Scan for the cell matching the given text and deliver its (x, y) coordinate at center. 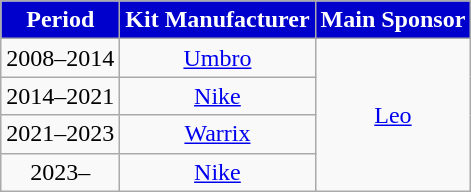
2023– (60, 172)
Umbro (218, 58)
Period (60, 20)
2014–2021 (60, 96)
Warrix (218, 134)
2008–2014 (60, 58)
Main Sponsor (393, 20)
Leo (393, 115)
2021–2023 (60, 134)
Kit Manufacturer (218, 20)
